Provide the (X, Y) coordinate of the cell's center where the given text is located.  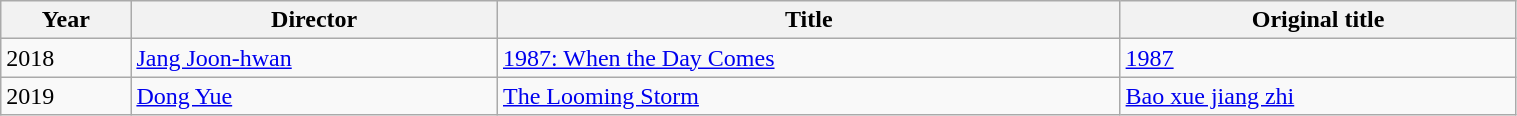
Original title (1318, 20)
2019 (66, 96)
The Looming Storm (808, 96)
Dong Yue (314, 96)
Year (66, 20)
1987: When the Day Comes (808, 58)
2018 (66, 58)
1987 (1318, 58)
Jang Joon-hwan (314, 58)
Bao xue jiang zhi (1318, 96)
Title (808, 20)
Director (314, 20)
